Extract the [X, Y] coordinate from the center of the cell holding the provided text.  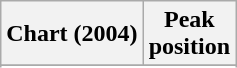
Peakposition [189, 34]
Chart (2004) [72, 34]
